Pinpoint the cell where the given text exists, returning its [X, Y] midpoint coordinate. 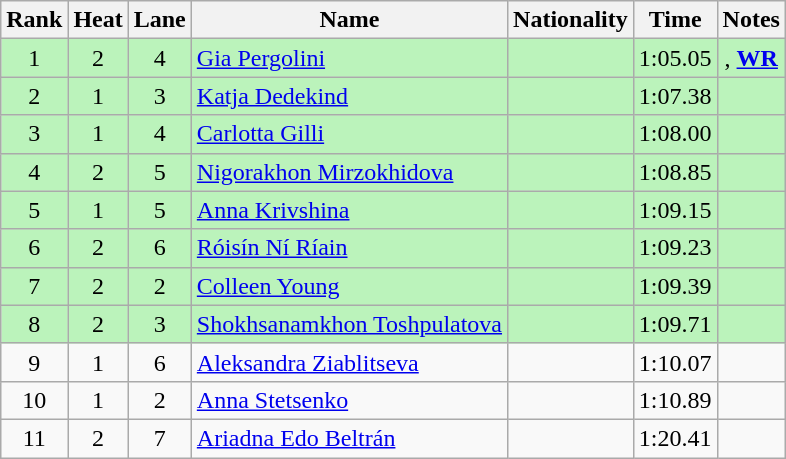
1:09.71 [675, 324]
Anna Stetsenko [349, 400]
1:10.89 [675, 400]
11 [34, 438]
1:20.41 [675, 438]
Shokhsanamkhon Toshpulatova [349, 324]
Lane [160, 20]
Name [349, 20]
8 [34, 324]
9 [34, 362]
Aleksandra Ziablitseva [349, 362]
Nigorakhon Mirzokhidova [349, 172]
Ariadna Edo Beltrán [349, 438]
1:07.38 [675, 96]
10 [34, 400]
Rank [34, 20]
1:09.23 [675, 248]
, WR [751, 58]
Róisín Ní Ríain [349, 248]
Time [675, 20]
Heat [98, 20]
Gia Pergolini [349, 58]
1:08.85 [675, 172]
Katja Dedekind [349, 96]
1:08.00 [675, 134]
Carlotta Gilli [349, 134]
1:05.05 [675, 58]
Colleen Young [349, 286]
1:10.07 [675, 362]
Nationality [571, 20]
Anna Krivshina [349, 210]
1:09.39 [675, 286]
Notes [751, 20]
1:09.15 [675, 210]
